From the cell containing the given text, extract its center point as [X, Y] coordinate. 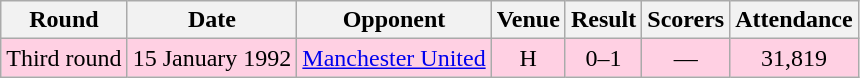
15 January 1992 [212, 58]
Round [64, 20]
Venue [528, 20]
Scorers [686, 20]
Third round [64, 58]
31,819 [794, 58]
Attendance [794, 20]
Date [212, 20]
H [528, 58]
Result [603, 20]
Opponent [394, 20]
0–1 [603, 58]
— [686, 58]
Manchester United [394, 58]
